Search for the cell housing the specified text and yield its (x, y) center coordinate. 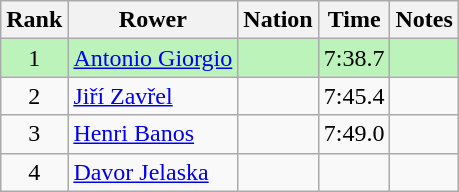
4 (34, 172)
Rower (153, 20)
7:45.4 (354, 96)
1 (34, 58)
Time (354, 20)
Antonio Giorgio (153, 58)
Davor Jelaska (153, 172)
3 (34, 134)
Rank (34, 20)
Notes (424, 20)
7:38.7 (354, 58)
Henri Banos (153, 134)
7:49.0 (354, 134)
2 (34, 96)
Jiří Zavřel (153, 96)
Nation (278, 20)
